Locate the cell with the specified text and output its (X, Y) center coordinate. 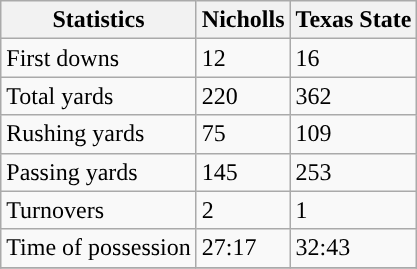
220 (243, 96)
75 (243, 134)
First downs (99, 58)
Time of possession (99, 248)
16 (354, 58)
32:43 (354, 248)
Turnovers (99, 210)
12 (243, 58)
Rushing yards (99, 134)
253 (354, 172)
Total yards (99, 96)
109 (354, 134)
Nicholls (243, 20)
362 (354, 96)
Texas State (354, 20)
145 (243, 172)
Passing yards (99, 172)
Statistics (99, 20)
1 (354, 210)
2 (243, 210)
27:17 (243, 248)
